Return [X, Y] of the center of cell containing provided text 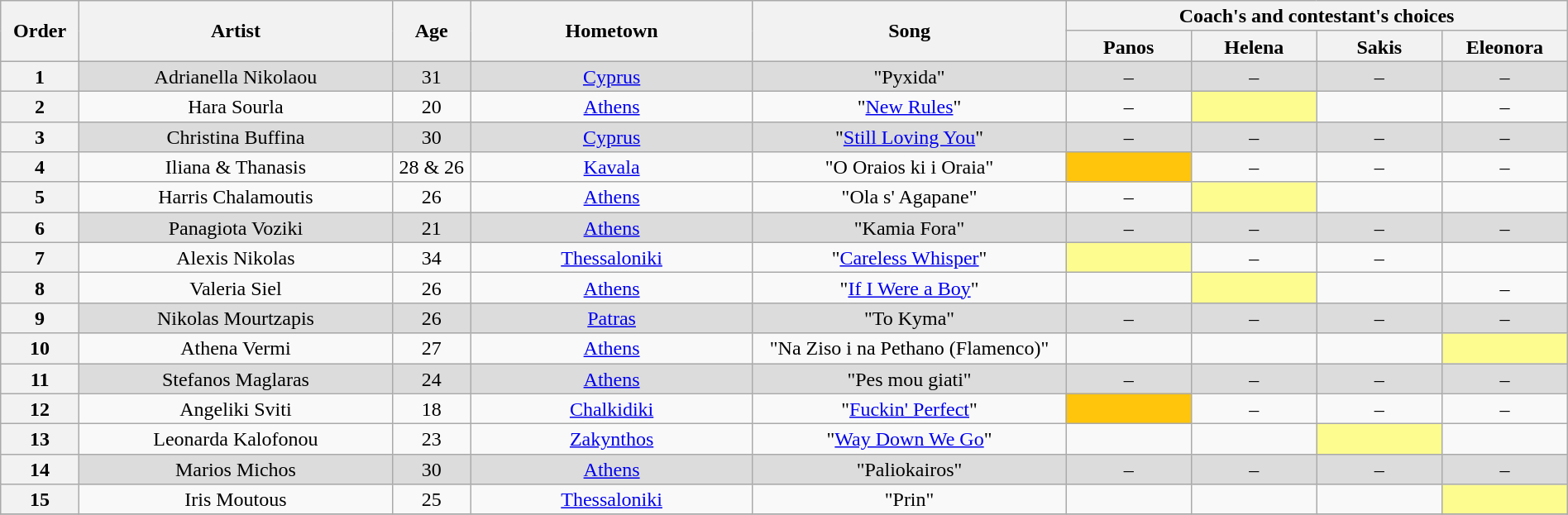
34 [432, 258]
Eleonora [1505, 46]
"O Oraios ki i Oraia" [910, 167]
1 [40, 76]
10 [40, 349]
"New Rules" [910, 106]
Iris Moutous [235, 499]
31 [432, 76]
"Ola s' Agapane" [910, 197]
Chalkidiki [612, 408]
2 [40, 106]
"Pes mou giati" [910, 379]
"Prin" [910, 499]
21 [432, 228]
"To Kyma" [910, 317]
3 [40, 137]
Helena [1255, 46]
Leonarda Kalofonou [235, 440]
"If I Were a Boy" [910, 288]
"Kamia Fora" [910, 228]
Stefanos Maglaras [235, 379]
27 [432, 349]
4 [40, 167]
8 [40, 288]
Panos [1129, 46]
Angeliki Sviti [235, 408]
"Careless Whisper" [910, 258]
12 [40, 408]
13 [40, 440]
"Way Down We Go" [910, 440]
Christina Buffina [235, 137]
Adrianella Nikolaou [235, 76]
Hara Sourla [235, 106]
Nikolas Mourtzapis [235, 317]
Kavala [612, 167]
Song [910, 31]
Zakynthos [612, 440]
Marios Michos [235, 470]
5 [40, 197]
24 [432, 379]
Patras [612, 317]
25 [432, 499]
6 [40, 228]
Order [40, 31]
"Still Loving You" [910, 137]
Panagiota Voziki [235, 228]
7 [40, 258]
Artist [235, 31]
23 [432, 440]
"Na Ziso i na Pethano (Flamenco)" [910, 349]
Sakis [1379, 46]
Harris Chalamoutis [235, 197]
18 [432, 408]
"Pyxida" [910, 76]
14 [40, 470]
9 [40, 317]
Coach's and contestant's choices [1317, 17]
Alexis Nikolas [235, 258]
Age [432, 31]
"Fuckin' Perfect" [910, 408]
Athena Vermi [235, 349]
20 [432, 106]
Iliana & Thanasis [235, 167]
28 & 26 [432, 167]
15 [40, 499]
Hometown [612, 31]
11 [40, 379]
Valeria Siel [235, 288]
"Paliokairos" [910, 470]
